Pinpoint the cell where the given text exists, returning its [X, Y] midpoint coordinate. 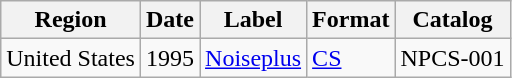
Format [351, 20]
NPCS-001 [452, 58]
Label [254, 20]
Region [71, 20]
Catalog [452, 20]
Date [170, 20]
Noiseplus [254, 58]
CS [351, 58]
United States [71, 58]
1995 [170, 58]
